Extract the [X, Y] coordinate from the center of the cell holding the provided text.  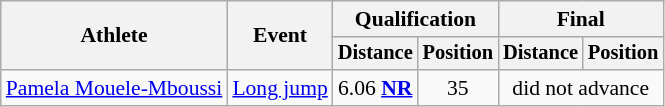
Athlete [114, 36]
Final [580, 19]
did not advance [580, 88]
35 [458, 88]
Pamela Mouele-Mboussi [114, 88]
Qualification [416, 19]
6.06 NR [376, 88]
Event [280, 36]
Long jump [280, 88]
